Identify which cell holds the provided text, then report its [x, y] central coordinate. 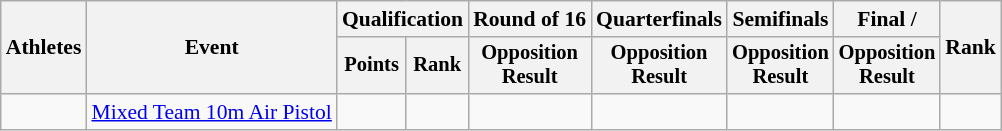
Quarterfinals [659, 19]
Round of 16 [530, 19]
Qualification [402, 19]
Event [211, 48]
Final / [888, 19]
Points [372, 66]
Mixed Team 10m Air Pistol [211, 112]
Semifinals [780, 19]
Athletes [44, 48]
